Locate the cell with the specified text and output its [X, Y] center coordinate. 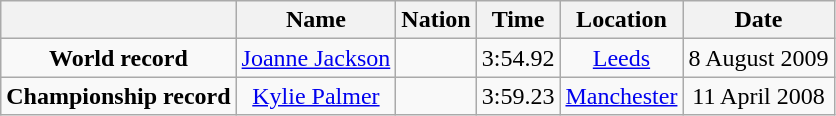
Manchester [622, 96]
Date [758, 20]
World record [118, 58]
Time [518, 20]
Leeds [622, 58]
Kylie Palmer [316, 96]
3:54.92 [518, 58]
Championship record [118, 96]
3:59.23 [518, 96]
Joanne Jackson [316, 58]
Name [316, 20]
Location [622, 20]
Nation [436, 20]
11 April 2008 [758, 96]
8 August 2009 [758, 58]
